Extract the (x, y) coordinate from the center of the cell holding the provided text.  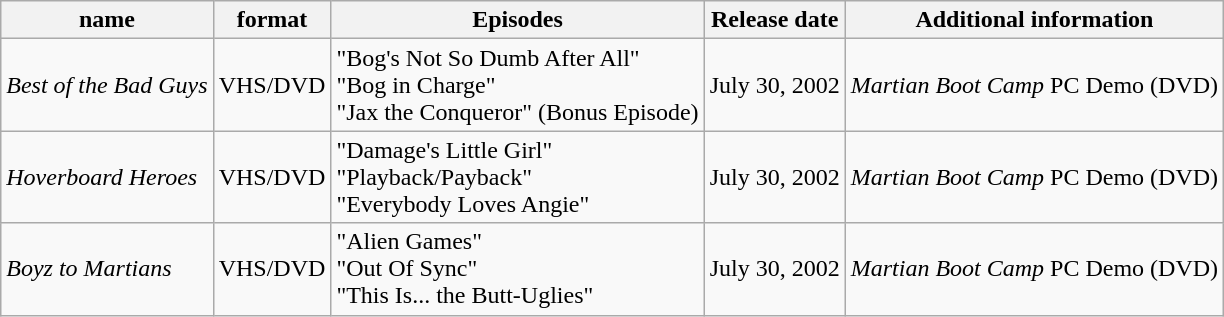
format (272, 20)
Additional information (1034, 20)
Hoverboard Heroes (107, 177)
Episodes (518, 20)
"Alien Games""Out Of Sync""This Is... the Butt-Uglies" (518, 269)
Boyz to Martians (107, 269)
"Damage's Little Girl""Playback/Payback""Everybody Loves Angie" (518, 177)
Release date (774, 20)
"Bog's Not So Dumb After All""Bog in Charge""Jax the Conqueror" (Bonus Episode) (518, 85)
Best of the Bad Guys (107, 85)
name (107, 20)
